Locate the cell with the specified text and output its [X, Y] center coordinate. 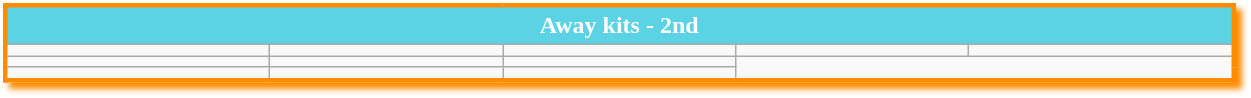
Away kits - 2nd [619, 25]
